For the text-containing cell, return its midpoint in (X, Y) coordinate format. 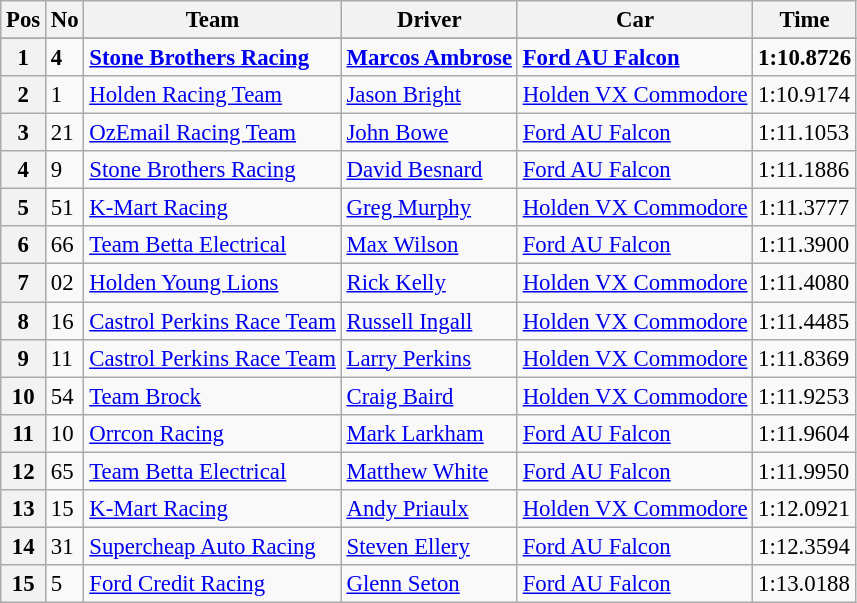
1:11.3900 (805, 245)
1:13.0188 (805, 584)
6 (24, 245)
3 (24, 133)
8 (24, 321)
02 (65, 283)
16 (65, 321)
14 (24, 546)
54 (65, 396)
Time (805, 20)
12 (24, 471)
Ford Credit Racing (212, 584)
Team Brock (212, 396)
Rick Kelly (429, 283)
1:11.9604 (805, 433)
Matthew White (429, 471)
Supercheap Auto Racing (212, 546)
Driver (429, 20)
Max Wilson (429, 245)
Pos (24, 20)
1:11.1053 (805, 133)
Marcos Ambrose (429, 58)
Greg Murphy (429, 208)
OzEmail Racing Team (212, 133)
31 (65, 546)
John Bowe (429, 133)
7 (24, 283)
Steven Ellery (429, 546)
1:12.0921 (805, 509)
Larry Perkins (429, 358)
1:11.4485 (805, 321)
Holden Young Lions (212, 283)
Holden Racing Team (212, 95)
66 (65, 245)
1:11.8369 (805, 358)
1:11.9253 (805, 396)
1:11.1886 (805, 170)
Team (212, 20)
No (65, 20)
Mark Larkham (429, 433)
Car (634, 20)
Craig Baird (429, 396)
1:11.3777 (805, 208)
1:12.3594 (805, 546)
Russell Ingall (429, 321)
Jason Bright (429, 95)
65 (65, 471)
2 (24, 95)
Orrcon Racing (212, 433)
1:11.4080 (805, 283)
1:10.9174 (805, 95)
1:11.9950 (805, 471)
David Besnard (429, 170)
21 (65, 133)
13 (24, 509)
Andy Priaulx (429, 509)
Glenn Seton (429, 584)
1:10.8726 (805, 58)
51 (65, 208)
